Identify which cell holds the provided text, then report its [x, y] central coordinate. 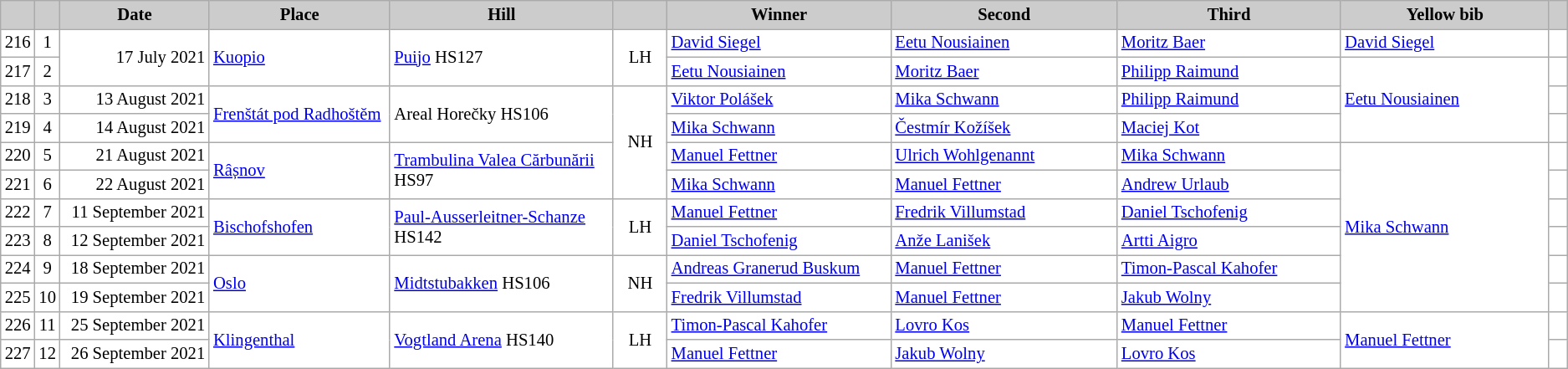
217 [18, 71]
Paul-Ausserleitner-Schanze HS142 [502, 227]
Ulrich Wohlgenannt [1004, 156]
219 [18, 128]
4 [47, 128]
1 [47, 43]
Kuopio [299, 57]
222 [18, 213]
9 [47, 269]
3 [47, 100]
226 [18, 325]
8 [47, 240]
221 [18, 184]
Puijo HS127 [502, 57]
25 September 2021 [135, 325]
12 September 2021 [135, 240]
Trambulina Valea Cărbunării HS97 [502, 170]
2 [47, 71]
12 [47, 354]
6 [47, 184]
Date [135, 14]
Vogtland Arena HS140 [502, 340]
22 August 2021 [135, 184]
Hill [502, 14]
Winner [779, 14]
223 [18, 240]
7 [47, 213]
Anže Lanišek [1004, 240]
224 [18, 269]
18 September 2021 [135, 269]
Andreas Granerud Buskum [779, 269]
218 [18, 100]
Second [1004, 14]
13 August 2021 [135, 100]
Maciej Kot [1229, 128]
Oslo [299, 283]
Râșnov [299, 170]
227 [18, 354]
Third [1229, 14]
Frenštát pod Radhoštěm [299, 114]
225 [18, 297]
Bischofshofen [299, 227]
19 September 2021 [135, 297]
14 August 2021 [135, 128]
5 [47, 156]
Čestmír Kožíšek [1004, 128]
Yellow bib [1445, 14]
Andrew Urlaub [1229, 184]
Areal Horečky HS106 [502, 114]
220 [18, 156]
216 [18, 43]
Artti Aigro [1229, 240]
10 [47, 297]
11 [47, 325]
Klingenthal [299, 340]
11 September 2021 [135, 213]
Place [299, 14]
Viktor Polášek [779, 100]
17 July 2021 [135, 57]
Midtstubakken HS106 [502, 283]
21 August 2021 [135, 156]
26 September 2021 [135, 354]
